For the text-containing cell, return its midpoint in [x, y] coordinate format. 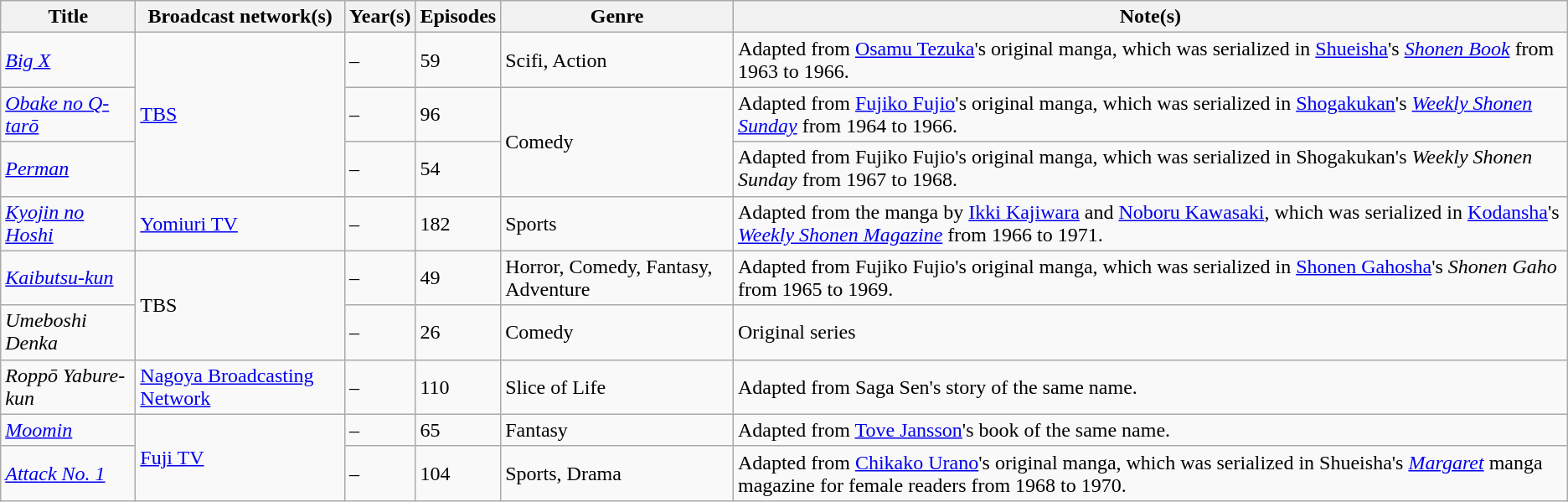
Slice of Life [617, 387]
54 [458, 169]
49 [458, 278]
Adapted from Osamu Tezuka's original manga, which was serialized in Shueisha's Shonen Book from 1963 to 1966. [1150, 60]
65 [458, 430]
Adapted from Fujiko Fujio's original manga, which was serialized in Shonen Gahosha's Shonen Gaho from 1965 to 1969. [1150, 278]
Sports [617, 223]
Genre [617, 17]
Big X [69, 60]
Umeboshi Denka [69, 332]
Adapted from Tove Jansson's book of the same name. [1150, 430]
Adapted from Fujiko Fujio's original manga, which was serialized in Shogakukan's Weekly Shonen Sunday from 1967 to 1968. [1150, 169]
Sports, Drama [617, 473]
Fuji TV [240, 458]
110 [458, 387]
Roppō Yabure-kun [69, 387]
Adapted from Chikako Urano's original manga, which was serialized in Shueisha's Margaret manga magazine for female readers from 1968 to 1970. [1150, 473]
Original series [1150, 332]
Adapted from the manga by Ikki Kajiwara and Noboru Kawasaki, which was serialized in Kodansha's Weekly Shonen Magazine from 1966 to 1971. [1150, 223]
Horror, Comedy, Fantasy, Adventure [617, 278]
182 [458, 223]
Moomin [69, 430]
Title [69, 17]
Obake no Q-tarō [69, 114]
Nagoya Broadcasting Network [240, 387]
Adapted from Fujiko Fujio's original manga, which was serialized in Shogakukan's Weekly Shonen Sunday from 1964 to 1966. [1150, 114]
26 [458, 332]
Kyojin no Hoshi [69, 223]
104 [458, 473]
Perman [69, 169]
Scifi, Action [617, 60]
96 [458, 114]
Attack No. 1 [69, 473]
Note(s) [1150, 17]
Adapted from Saga Sen's story of the same name. [1150, 387]
Year(s) [380, 17]
Yomiuri TV [240, 223]
59 [458, 60]
Episodes [458, 17]
Kaibutsu-kun [69, 278]
Broadcast network(s) [240, 17]
Fantasy [617, 430]
